Capture the cell that displays the provided text and extract its [x, y] central coordinate. 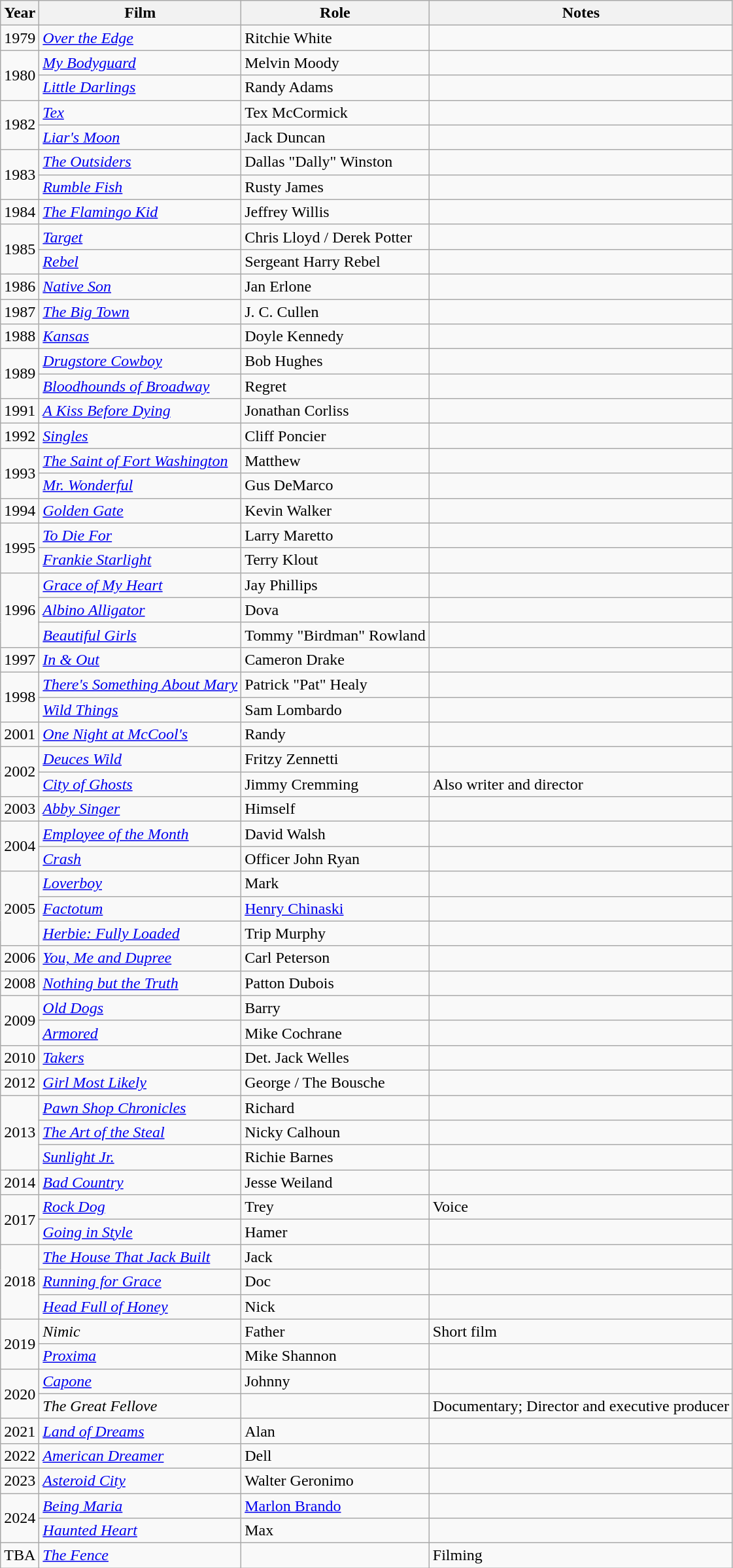
2017 [20, 1220]
Bob Hughes [335, 361]
Film [140, 13]
In & Out [140, 659]
Officer John Ryan [335, 859]
Patrick "Pat" Healy [335, 684]
Land of Dreams [140, 1431]
Trey [335, 1207]
Sam Lombardo [335, 709]
The Outsiders [140, 162]
Tex [140, 112]
Also writer and director [581, 784]
Trip Murphy [335, 933]
Native Son [140, 286]
Notes [581, 13]
Kevin Walker [335, 510]
Richard [335, 1108]
2018 [20, 1282]
1998 [20, 697]
Role [335, 13]
American Dreamer [140, 1456]
Dallas "Dally" Winston [335, 162]
Golden Gate [140, 510]
Jesse Weiland [335, 1182]
2024 [20, 1518]
Alan [335, 1431]
The Great Fellove [140, 1406]
Jack Duncan [335, 137]
2001 [20, 735]
Jeffrey Willis [335, 212]
Armored [140, 1033]
2009 [20, 1020]
Nicky Calhoun [335, 1133]
Fritzy Zennetti [335, 759]
Haunted Heart [140, 1531]
Gus DeMarco [335, 486]
Sergeant Harry Rebel [335, 261]
Jonathan Corliss [335, 411]
Nick [335, 1307]
Larry Maretto [335, 535]
Asteroid City [140, 1480]
Little Darlings [140, 88]
Ritchie White [335, 38]
2019 [20, 1344]
Cliff Poncier [335, 436]
The Art of the Steal [140, 1133]
You, Me and Dupree [140, 958]
Himself [335, 809]
To Die For [140, 535]
2008 [20, 983]
Nimic [140, 1331]
Year [20, 13]
Singles [140, 436]
The Saint of Fort Washington [140, 461]
Mike Shannon [335, 1356]
Chris Lloyd / Derek Potter [335, 237]
Going in Style [140, 1232]
Mark [335, 884]
Grace of My Heart [140, 585]
Jay Phillips [335, 585]
Herbie: Fully Loaded [140, 933]
One Night at McCool's [140, 735]
2012 [20, 1082]
Old Dogs [140, 1008]
Takers [140, 1058]
Doyle Kennedy [335, 337]
Tex McCormick [335, 112]
George / The Bousche [335, 1082]
1988 [20, 337]
1985 [20, 249]
Being Maria [140, 1505]
Regret [335, 386]
Rumble Fish [140, 187]
There's Something About Mary [140, 684]
Running for Grace [140, 1282]
Wild Things [140, 709]
1994 [20, 510]
2023 [20, 1480]
TBA [20, 1556]
Beautiful Girls [140, 635]
Frankie Starlight [140, 560]
Liar's Moon [140, 137]
J. C. Cullen [335, 312]
1997 [20, 659]
2010 [20, 1058]
2014 [20, 1182]
Voice [581, 1207]
Nothing but the Truth [140, 983]
1996 [20, 610]
Crash [140, 859]
1979 [20, 38]
1992 [20, 436]
2003 [20, 809]
Melvin Moody [335, 63]
Short film [581, 1331]
Barry [335, 1008]
Matthew [335, 461]
Patton Dubois [335, 983]
The Flamingo Kid [140, 212]
A Kiss Before Dying [140, 411]
1995 [20, 548]
Det. Jack Welles [335, 1058]
My Bodyguard [140, 63]
Over the Edge [140, 38]
Randy [335, 735]
Girl Most Likely [140, 1082]
Johnny [335, 1381]
Sunlight Jr. [140, 1158]
1989 [20, 374]
Loverboy [140, 884]
Father [335, 1331]
1987 [20, 312]
1984 [20, 212]
2002 [20, 772]
2006 [20, 958]
Hamer [335, 1232]
Rebel [140, 261]
2004 [20, 846]
Mike Cochrane [335, 1033]
Jack [335, 1257]
Mr. Wonderful [140, 486]
Filming [581, 1556]
2005 [20, 909]
2022 [20, 1456]
Dell [335, 1456]
Albino Alligator [140, 610]
The House That Jack Built [140, 1257]
Rusty James [335, 187]
Jimmy Cremming [335, 784]
Factotum [140, 909]
Terry Klout [335, 560]
Proxima [140, 1356]
Abby Singer [140, 809]
Richie Barnes [335, 1158]
City of Ghosts [140, 784]
Pawn Shop Chronicles [140, 1108]
Jan Erlone [335, 286]
1991 [20, 411]
1983 [20, 175]
2013 [20, 1133]
Bad Country [140, 1182]
2021 [20, 1431]
David Walsh [335, 834]
Rock Dog [140, 1207]
Dova [335, 610]
The Big Town [140, 312]
Marlon Brando [335, 1505]
Documentary; Director and executive producer [581, 1406]
Doc [335, 1282]
Drugstore Cowboy [140, 361]
Randy Adams [335, 88]
Carl Peterson [335, 958]
1986 [20, 286]
Henry Chinaski [335, 909]
Target [140, 237]
Walter Geronimo [335, 1480]
Bloodhounds of Broadway [140, 386]
Kansas [140, 337]
Employee of the Month [140, 834]
Head Full of Honey [140, 1307]
Capone [140, 1381]
The Fence [140, 1556]
1980 [20, 75]
2020 [20, 1393]
Cameron Drake [335, 659]
1993 [20, 473]
1982 [20, 125]
Max [335, 1531]
Deuces Wild [140, 759]
Tommy "Birdman" Rowland [335, 635]
